Output the [X, Y] coordinate of the center of the cell containing the given text.  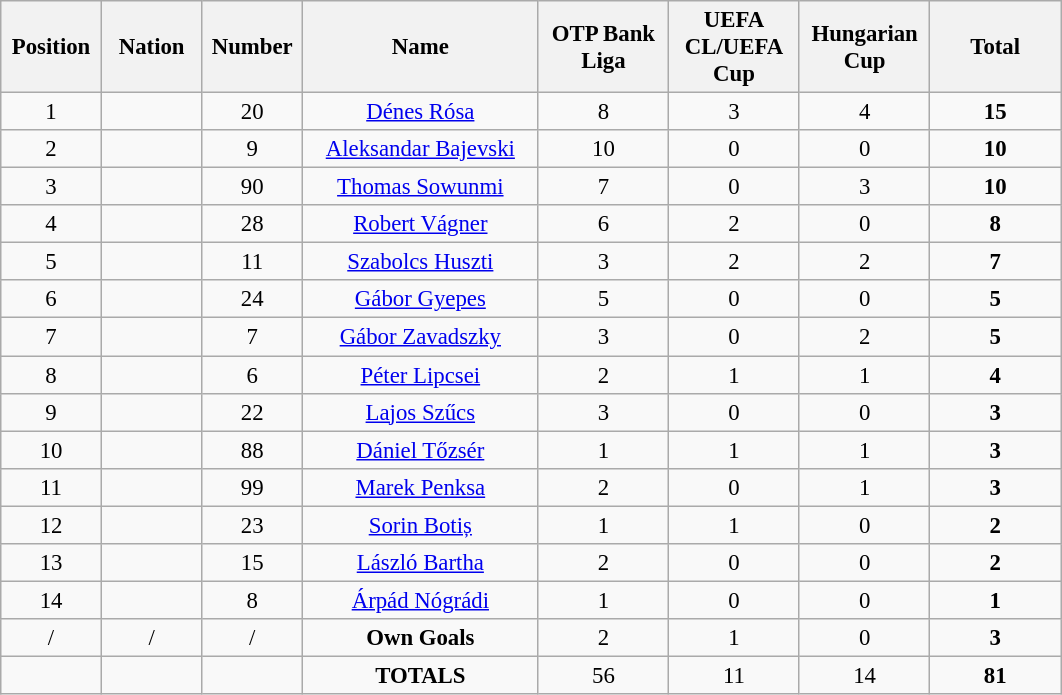
Gábor Gyepes [421, 299]
Aleksandar Bajevski [421, 149]
Dániel Tőzsér [421, 450]
Péter Lipcsei [421, 375]
Number [252, 47]
Total [996, 47]
Position [52, 47]
Thomas Sowunmi [421, 187]
12 [52, 525]
90 [252, 187]
Árpád Nógrádi [421, 600]
Dénes Rósa [421, 112]
20 [252, 112]
Name [421, 47]
Nation [152, 47]
Robert Vágner [421, 224]
OTP Bank Liga [604, 47]
László Bartha [421, 563]
Gábor Zavadszky [421, 337]
TOTALS [421, 675]
Sorin Botiș [421, 525]
Hungarian Cup [864, 47]
56 [604, 675]
88 [252, 450]
Szabolcs Huszti [421, 262]
UEFA CL/UEFA Cup [734, 47]
23 [252, 525]
81 [996, 675]
Marek Penksa [421, 487]
Own Goals [421, 638]
Lajos Szűcs [421, 412]
24 [252, 299]
13 [52, 563]
99 [252, 487]
22 [252, 412]
28 [252, 224]
